Output the (x, y) coordinate of the center of the cell containing the given text.  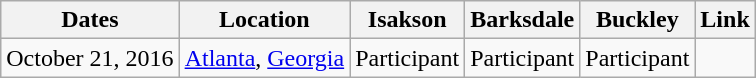
Location (264, 20)
October 21, 2016 (90, 58)
Isakson (408, 20)
Dates (90, 20)
Barksdale (522, 20)
Buckley (638, 20)
Atlanta, Georgia (264, 58)
Link (725, 20)
